Find where the given text appears and provide that cell's center as (x, y) coordinate. 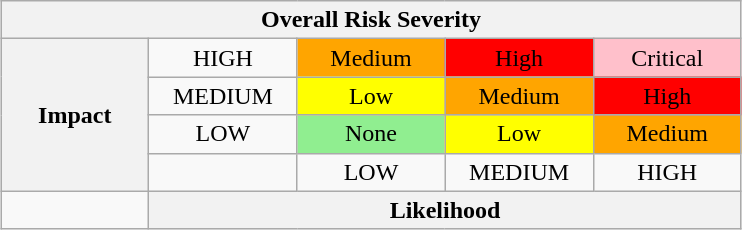
Critical (667, 58)
Overall Risk Severity (371, 20)
Likelihood (445, 210)
Impact (75, 115)
None (371, 134)
